For the text-containing cell, return its midpoint in (x, y) coordinate format. 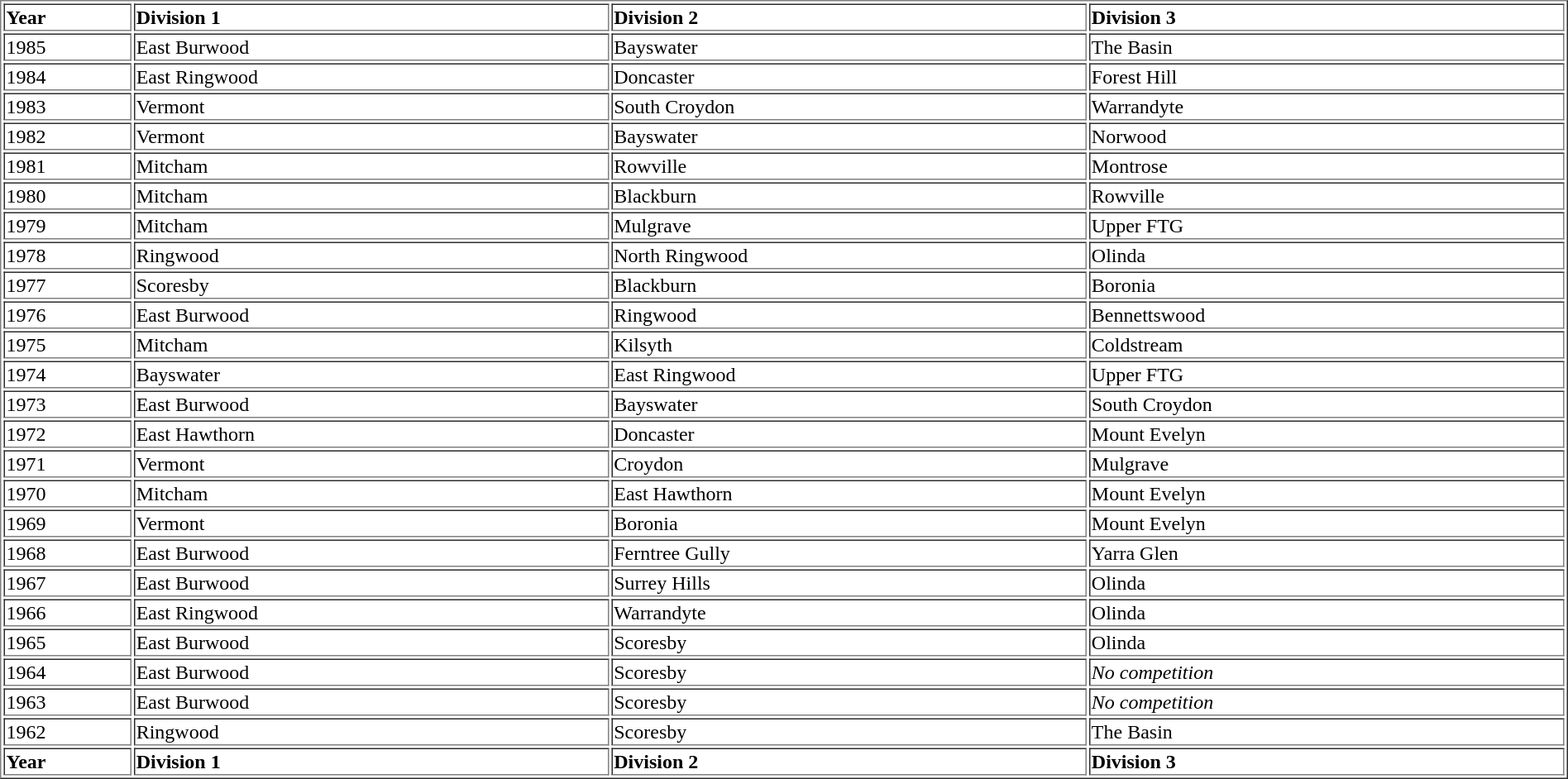
1984 (67, 76)
Montrose (1327, 165)
1967 (67, 582)
Bennettswood (1327, 314)
1964 (67, 671)
1976 (67, 314)
1985 (67, 46)
1978 (67, 255)
Norwood (1327, 136)
Ferntree Gully (849, 552)
Surrey Hills (849, 582)
1979 (67, 225)
1980 (67, 195)
1974 (67, 374)
1965 (67, 642)
1969 (67, 523)
Coldstream (1327, 344)
Forest Hill (1327, 76)
1963 (67, 701)
1966 (67, 612)
1977 (67, 284)
1972 (67, 433)
Croydon (849, 463)
1968 (67, 552)
1983 (67, 106)
Yarra Glen (1327, 552)
Kilsyth (849, 344)
1973 (67, 404)
1970 (67, 493)
1971 (67, 463)
1962 (67, 731)
1982 (67, 136)
1975 (67, 344)
1981 (67, 165)
North Ringwood (849, 255)
